For the text-containing cell, return its midpoint in [X, Y] coordinate format. 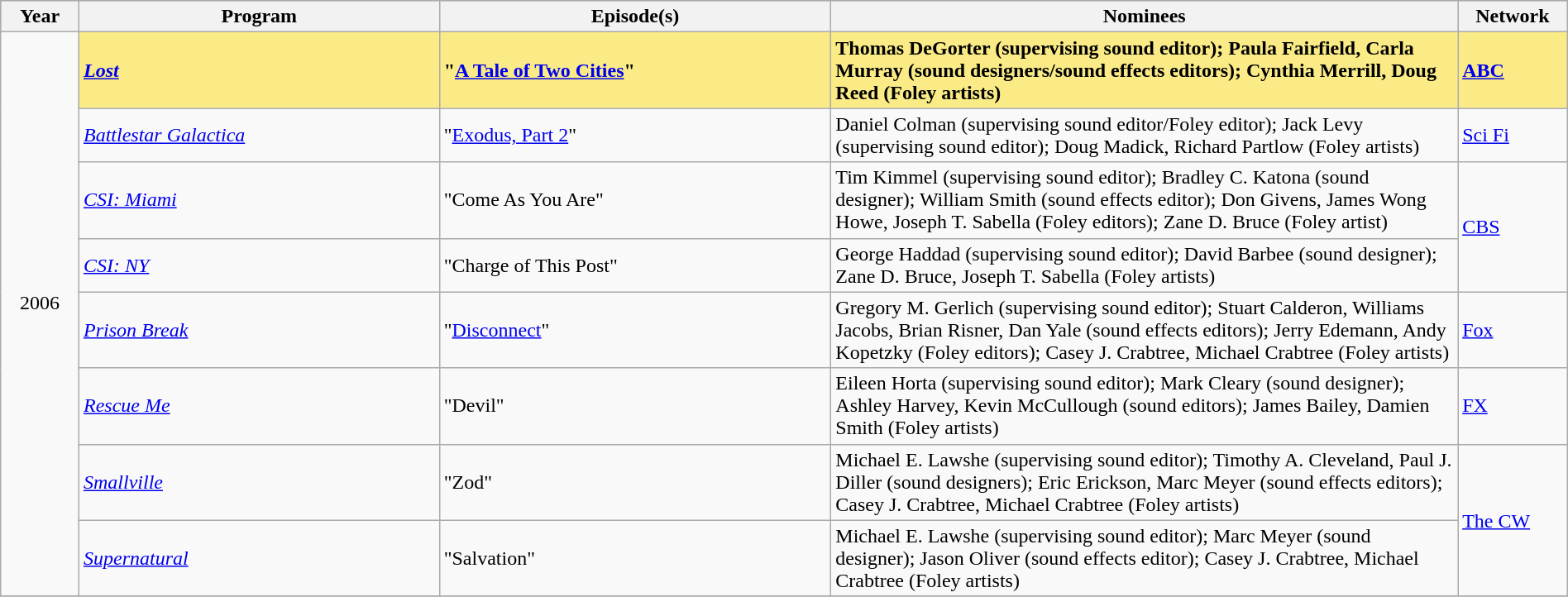
Episode(s) [635, 17]
Battlestar Galactica [259, 136]
Daniel Colman (supervising sound editor/Foley editor); Jack Levy (supervising sound editor); Doug Madick, Richard Partlow (Foley artists) [1145, 136]
Network [1513, 17]
"Come As You Are" [635, 200]
"Devil" [635, 406]
Smallville [259, 482]
ABC [1513, 70]
"Zod" [635, 482]
Rescue Me [259, 406]
Supernatural [259, 558]
FX [1513, 406]
"Charge of This Post" [635, 265]
"A Tale of Two Cities" [635, 70]
Nominees [1145, 17]
2006 [40, 314]
Sci Fi [1513, 136]
"Disconnect" [635, 330]
Year [40, 17]
George Haddad (supervising sound editor); David Barbee (sound designer); Zane D. Bruce, Joseph T. Sabella (Foley artists) [1145, 265]
The CW [1513, 520]
"Salvation" [635, 558]
Fox [1513, 330]
CBS [1513, 227]
CSI: NY [259, 265]
"Exodus, Part 2" [635, 136]
Program [259, 17]
CSI: Miami [259, 200]
Lost [259, 70]
Prison Break [259, 330]
